From the cell containing the given text, extract its center point as [x, y] coordinate. 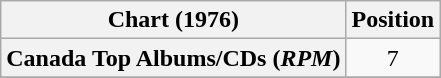
7 [393, 58]
Chart (1976) [174, 20]
Position [393, 20]
Canada Top Albums/CDs (RPM) [174, 58]
